Pinpoint the cell where the given text exists, returning its (x, y) midpoint coordinate. 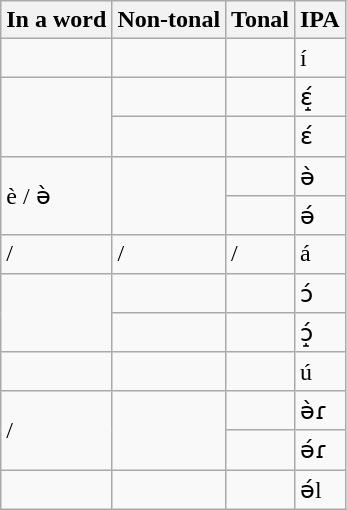
ɛ́ (320, 136)
ə̀ɾ (320, 410)
á (320, 254)
ə́l (320, 490)
ə̀ (320, 176)
í (320, 58)
ú (320, 371)
ɔ̝́ (320, 333)
IPA (320, 20)
ɛ̝́ (320, 97)
ə́ (320, 216)
è / ə̀ (56, 196)
ɔ́ (320, 293)
In a word (56, 20)
Non-tonal (169, 20)
ə́ɾ (320, 450)
Tonal (260, 20)
